Return (X, Y) of the center of cell containing provided text 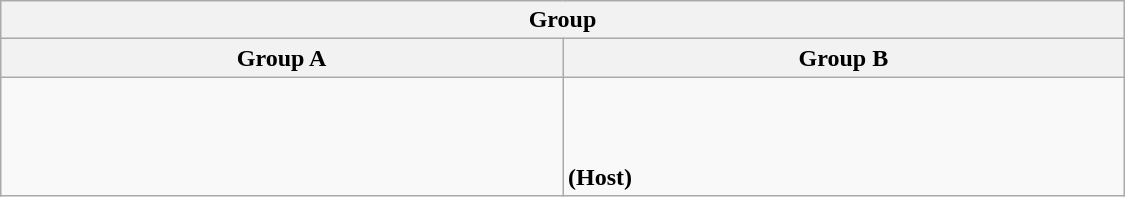
Group B (843, 58)
Group (563, 20)
Group A (282, 58)
(Host) (843, 136)
